Pinpoint the cell where the given text exists, returning its [X, Y] midpoint coordinate. 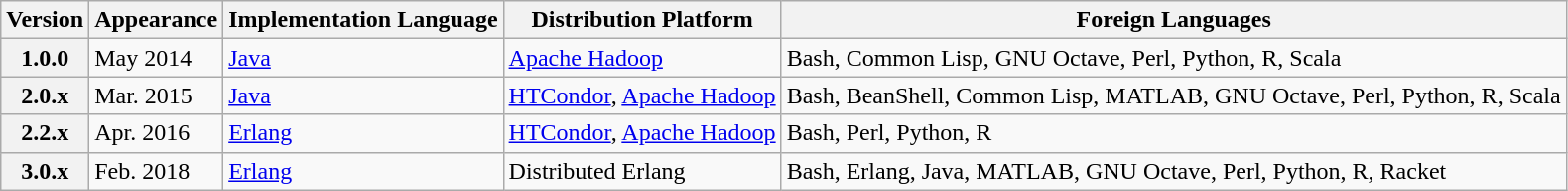
Apache Hadoop [642, 58]
Foreign Languages [1173, 20]
May 2014 [157, 58]
Appearance [157, 20]
2.2.x [46, 133]
Bash, Common Lisp, GNU Octave, Perl, Python, R, Scala [1173, 58]
Bash, Erlang, Java, MATLAB, GNU Octave, Perl, Python, R, Racket [1173, 171]
Distributed Erlang [642, 171]
Bash, BeanShell, Common Lisp, MATLAB, GNU Octave, Perl, Python, R, Scala [1173, 95]
Feb. 2018 [157, 171]
Distribution Platform [642, 20]
Bash, Perl, Python, R [1173, 133]
3.0.x [46, 171]
Implementation Language [363, 20]
2.0.x [46, 95]
Version [46, 20]
Mar. 2015 [157, 95]
1.0.0 [46, 58]
Apr. 2016 [157, 133]
